Return [x, y] of the center of cell containing provided text 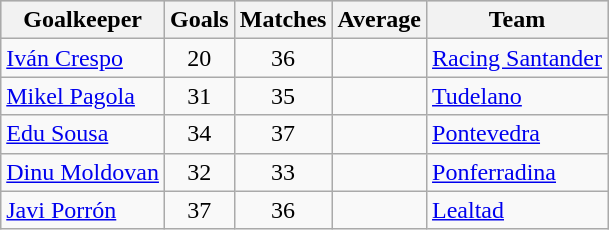
Dinu Moldovan [83, 172]
Edu Sousa [83, 134]
Javi Porrón [83, 210]
Matches [283, 20]
Average [380, 20]
Lealtad [518, 210]
Racing Santander [518, 58]
Team [518, 20]
35 [283, 96]
20 [199, 58]
Pontevedra [518, 134]
33 [283, 172]
Mikel Pagola [83, 96]
Ponferradina [518, 172]
Goalkeeper [83, 20]
Goals [199, 20]
Iván Crespo [83, 58]
32 [199, 172]
Tudelano [518, 96]
31 [199, 96]
34 [199, 134]
